Identify which cell holds the provided text, then report its (X, Y) central coordinate. 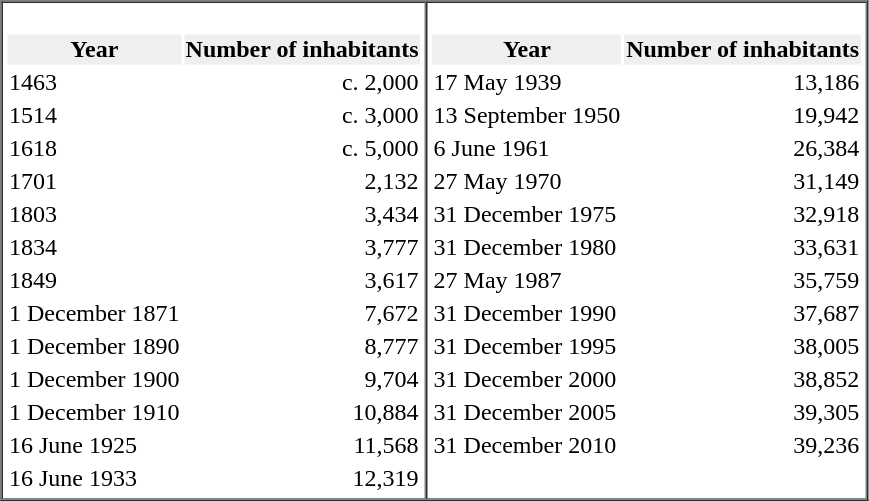
1 December 1900 (95, 379)
1 December 1890 (95, 347)
35,759 (743, 281)
10,884 (302, 413)
2,132 (302, 181)
1 December 1871 (95, 313)
31 December 2010 (527, 445)
33,631 (743, 247)
31 December 2000 (527, 379)
19,942 (743, 115)
27 May 1970 (527, 181)
39,236 (743, 445)
38,005 (743, 347)
8,777 (302, 347)
1463 (95, 83)
13,186 (743, 83)
39,305 (743, 413)
c. 2,000 (302, 83)
16 June 1925 (95, 445)
31 December 1980 (527, 247)
38,852 (743, 379)
7,672 (302, 313)
31 December 1995 (527, 347)
12,319 (302, 479)
31 December 1990 (527, 313)
31 December 2005 (527, 413)
1 December 1910 (95, 413)
37,687 (743, 313)
27 May 1987 (527, 281)
16 June 1933 (95, 479)
9,704 (302, 379)
32,918 (743, 215)
6 June 1961 (527, 149)
17 May 1939 (527, 83)
1618 (95, 149)
c. 5,000 (302, 149)
1514 (95, 115)
1701 (95, 181)
31 December 1975 (527, 215)
31,149 (743, 181)
1834 (95, 247)
3,617 (302, 281)
26,384 (743, 149)
3,777 (302, 247)
11,568 (302, 445)
13 September 1950 (527, 115)
3,434 (302, 215)
c. 3,000 (302, 115)
1849 (95, 281)
1803 (95, 215)
